Determine the [x, y] coordinate at the center of the cell enclosing the given text.  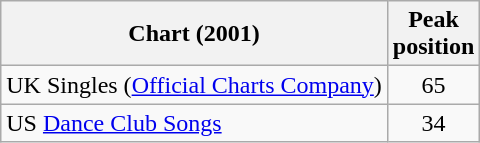
Chart (2001) [194, 34]
Peakposition [433, 34]
65 [433, 85]
US Dance Club Songs [194, 123]
34 [433, 123]
UK Singles (Official Charts Company) [194, 85]
